Find where the given text appears and provide that cell's center as [X, Y] coordinate. 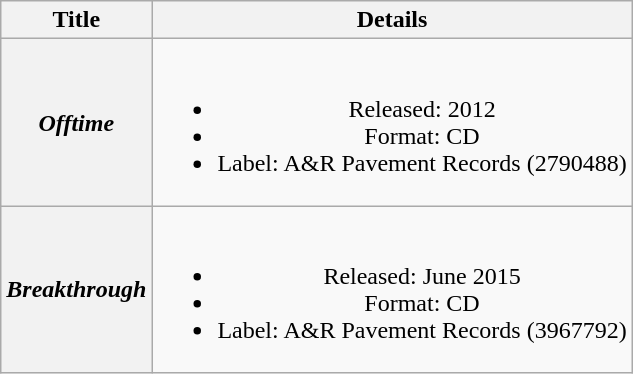
Breakthrough [76, 290]
Offtime [76, 122]
Released: 2012Format: CDLabel: A&R Pavement Records (2790488) [392, 122]
Released: June 2015Format: CDLabel: A&R Pavement Records (3967792) [392, 290]
Details [392, 20]
Title [76, 20]
